Output the [X, Y] coordinate of the center of the cell containing the given text.  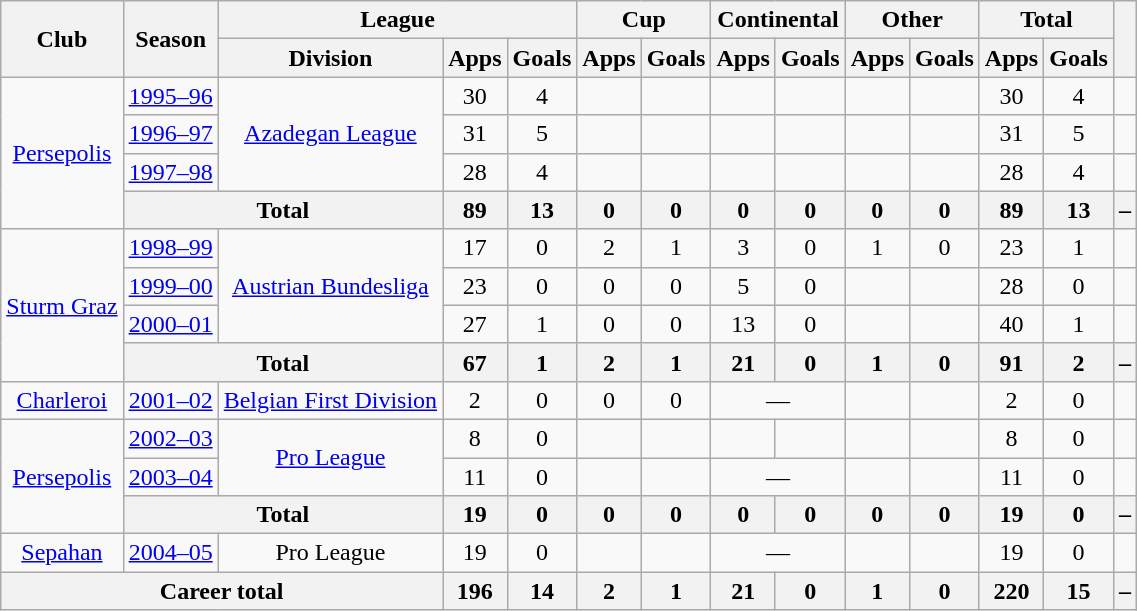
14 [542, 591]
1999–00 [170, 286]
40 [1011, 324]
Other [912, 20]
1995–96 [170, 96]
220 [1011, 591]
1997–98 [170, 172]
Season [170, 39]
2003–04 [170, 477]
Azadegan League [330, 134]
3 [743, 248]
Sturm Graz [62, 305]
27 [475, 324]
Sepahan [62, 553]
League [398, 20]
Continental [778, 20]
91 [1011, 362]
Austrian Bundesliga [330, 286]
2000–01 [170, 324]
1996–97 [170, 134]
17 [475, 248]
67 [475, 362]
2004–05 [170, 553]
Club [62, 39]
Cup [644, 20]
15 [1079, 591]
Division [330, 58]
196 [475, 591]
Charleroi [62, 400]
Belgian First Division [330, 400]
2002–03 [170, 438]
1998–99 [170, 248]
2001–02 [170, 400]
Career total [222, 591]
